Return (X, Y) of the center of cell containing provided text 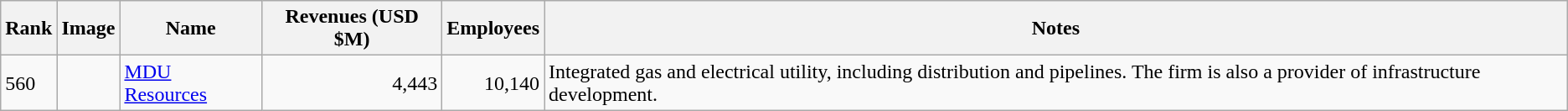
Revenues (USD $M) (352, 29)
Integrated gas and electrical utility, including distribution and pipelines. The firm is also a provider of infrastructure development. (1056, 82)
MDU Resources (191, 82)
Image (89, 29)
4,443 (352, 82)
560 (28, 82)
Employees (493, 29)
Notes (1056, 29)
Name (191, 29)
10,140 (493, 82)
Rank (28, 29)
